Output the [x, y] coordinate of the center of the cell containing the given text.  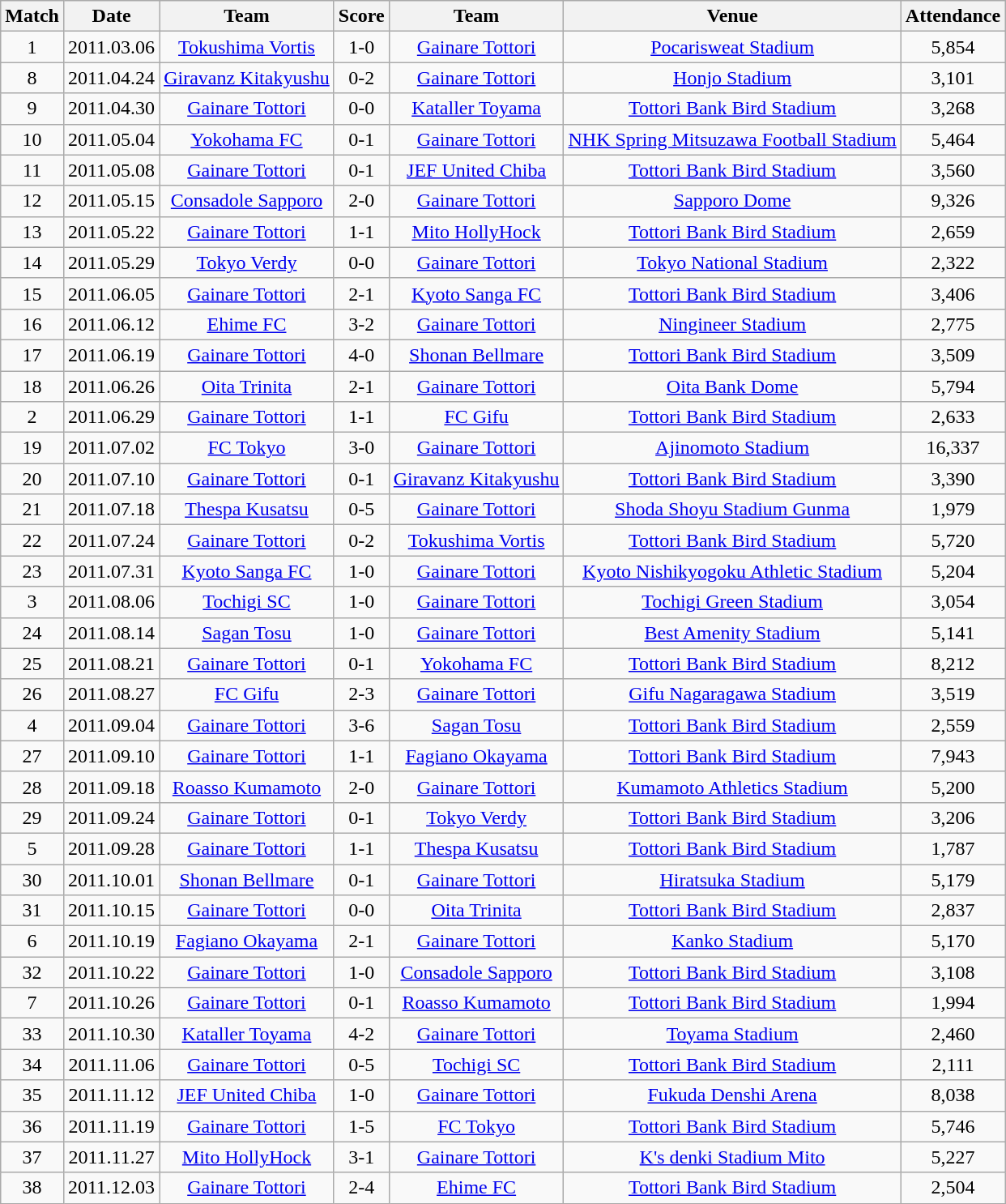
34 [32, 1065]
2,322 [953, 263]
2011.10.01 [111, 879]
2011.09.04 [111, 725]
Match [32, 16]
Score [361, 16]
5,170 [953, 941]
37 [32, 1157]
2011.06.29 [111, 417]
2011.07.10 [111, 479]
14 [32, 263]
2011.10.15 [111, 911]
2011.09.24 [111, 818]
Gifu Nagaragawa Stadium [732, 694]
15 [32, 293]
Fukuda Denshi Arena [732, 1095]
3,268 [953, 109]
5,141 [953, 633]
3,560 [953, 170]
10 [32, 139]
2011.11.19 [111, 1126]
2011.10.26 [111, 1003]
2-3 [361, 694]
Shoda Shoyu Stadium Gunma [732, 510]
17 [32, 355]
2-4 [361, 1188]
2011.04.24 [111, 78]
NHK Spring Mitsuzawa Football Stadium [732, 139]
2011.08.14 [111, 633]
2011.07.18 [111, 510]
9 [32, 109]
5,464 [953, 139]
2011.06.12 [111, 324]
33 [32, 1034]
7,943 [953, 756]
3,509 [953, 355]
Ningineer Stadium [732, 324]
Sapporo Dome [732, 201]
3,406 [953, 293]
11 [32, 170]
2011.09.10 [111, 756]
3,108 [953, 972]
Date [111, 16]
2011.07.24 [111, 540]
5,179 [953, 879]
2011.06.05 [111, 293]
5 [32, 848]
Attendance [953, 16]
5,854 [953, 47]
8 [32, 78]
1,994 [953, 1003]
2011.07.31 [111, 571]
2011.09.18 [111, 787]
1,787 [953, 848]
28 [32, 787]
2,775 [953, 324]
2011.05.22 [111, 232]
Honjo Stadium [732, 78]
7 [32, 1003]
Best Amenity Stadium [732, 633]
30 [32, 879]
16 [32, 324]
3-6 [361, 725]
2 [32, 417]
Hiratsuka Stadium [732, 879]
3,206 [953, 818]
35 [32, 1095]
4 [32, 725]
Oita Bank Dome [732, 386]
5,794 [953, 386]
3-1 [361, 1157]
20 [32, 479]
Tochigi Green Stadium [732, 602]
26 [32, 694]
9,326 [953, 201]
2011.11.06 [111, 1065]
2011.05.04 [111, 139]
2011.08.27 [111, 694]
32 [32, 972]
2,837 [953, 911]
3,519 [953, 694]
Kyoto Nishikyogoku Athletic Stadium [732, 571]
18 [32, 386]
Kanko Stadium [732, 941]
2011.10.22 [111, 972]
2011.09.28 [111, 848]
3,390 [953, 479]
1 [32, 47]
2011.08.21 [111, 664]
Ajinomoto Stadium [732, 448]
2,559 [953, 725]
12 [32, 201]
Toyama Stadium [732, 1034]
4-2 [361, 1034]
2011.10.19 [111, 941]
21 [32, 510]
2011.12.03 [111, 1188]
2,111 [953, 1065]
24 [32, 633]
2011.10.30 [111, 1034]
2011.05.15 [111, 201]
2011.11.12 [111, 1095]
1-5 [361, 1126]
5,200 [953, 787]
2011.05.29 [111, 263]
2011.11.27 [111, 1157]
2011.04.30 [111, 109]
2011.08.06 [111, 602]
2011.06.19 [111, 355]
16,337 [953, 448]
5,204 [953, 571]
2,504 [953, 1188]
2,659 [953, 232]
3 [32, 602]
5,746 [953, 1126]
6 [32, 941]
Venue [732, 16]
1,979 [953, 510]
4-0 [361, 355]
K's denki Stadium Mito [732, 1157]
2,460 [953, 1034]
19 [32, 448]
25 [32, 664]
23 [32, 571]
5,227 [953, 1157]
29 [32, 818]
Pocarisweat Stadium [732, 47]
3,101 [953, 78]
3-2 [361, 324]
Kumamoto Athletics Stadium [732, 787]
3,054 [953, 602]
2011.06.26 [111, 386]
22 [32, 540]
38 [32, 1188]
2011.07.02 [111, 448]
2,633 [953, 417]
27 [32, 756]
36 [32, 1126]
3-0 [361, 448]
8,212 [953, 664]
2011.03.06 [111, 47]
13 [32, 232]
5,720 [953, 540]
Tokyo National Stadium [732, 263]
31 [32, 911]
2011.05.08 [111, 170]
8,038 [953, 1095]
